For the text-containing cell, return its midpoint in [X, Y] coordinate format. 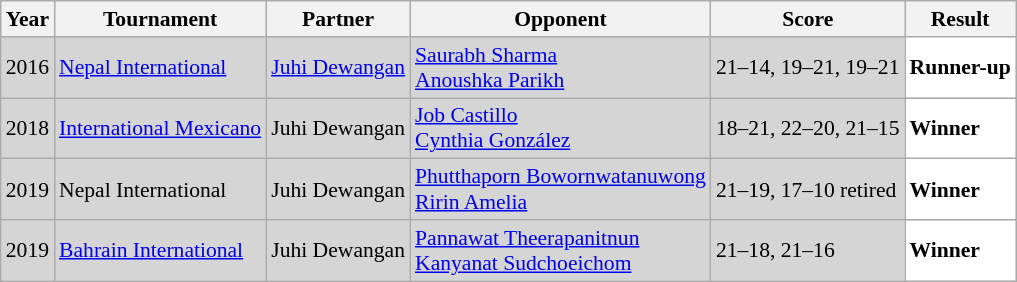
Job Castillo Cynthia González [560, 128]
18–21, 22–20, 21–15 [808, 128]
Tournament [160, 19]
Saurabh Sharma Anoushka Parikh [560, 68]
Result [960, 19]
Opponent [560, 19]
21–19, 17–10 retired [808, 190]
International Mexicano [160, 128]
2018 [28, 128]
Phutthaporn Bowornwatanuwong Ririn Amelia [560, 190]
Pannawat Theerapanitnun Kanyanat Sudchoeichom [560, 250]
21–14, 19–21, 19–21 [808, 68]
Partner [338, 19]
21–18, 21–16 [808, 250]
Runner-up [960, 68]
Year [28, 19]
Score [808, 19]
2016 [28, 68]
Bahrain International [160, 250]
